Find where the given text appears and provide that cell's center as [X, Y] coordinate. 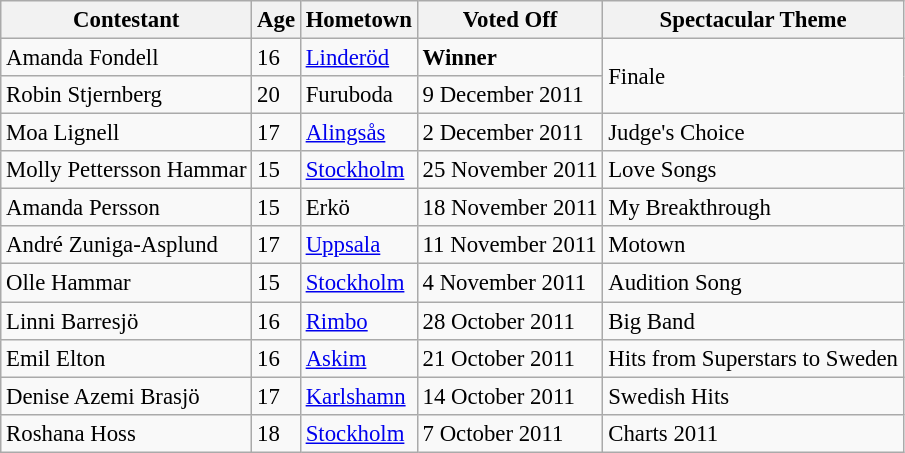
Askim [358, 358]
Roshana Hoss [126, 433]
Charts 2011 [753, 433]
Finale [753, 76]
My Breakthrough [753, 208]
Spectacular Theme [753, 20]
18 [276, 433]
9 December 2011 [510, 95]
Alingsås [358, 133]
Robin Stjernberg [126, 95]
Denise Azemi Brasjö [126, 396]
Karlshamn [358, 396]
Linni Barresjö [126, 321]
20 [276, 95]
Age [276, 20]
Rimbo [358, 321]
Amanda Fondell [126, 58]
2 December 2011 [510, 133]
Molly Pettersson Hammar [126, 170]
14 October 2011 [510, 396]
7 October 2011 [510, 433]
Furuboda [358, 95]
Love Songs [753, 170]
Olle Hammar [126, 283]
Swedish Hits [753, 396]
Amanda Persson [126, 208]
Judge's Choice [753, 133]
Contestant [126, 20]
Motown [753, 245]
Big Band [753, 321]
Moa Lignell [126, 133]
Uppsala [358, 245]
Winner [510, 58]
Audition Song [753, 283]
Emil Elton [126, 358]
11 November 2011 [510, 245]
Hometown [358, 20]
André Zuniga-Asplund [126, 245]
18 November 2011 [510, 208]
Linderöd [358, 58]
21 October 2011 [510, 358]
28 October 2011 [510, 321]
Voted Off [510, 20]
Erkö [358, 208]
25 November 2011 [510, 170]
4 November 2011 [510, 283]
Hits from Superstars to Sweden [753, 358]
